Locate the cell with the specified text and output its (X, Y) center coordinate. 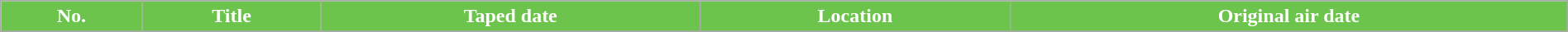
Title (232, 16)
Taped date (510, 16)
Original air date (1289, 16)
No. (71, 16)
Location (855, 16)
